Return (X, Y) of the center of cell containing provided text 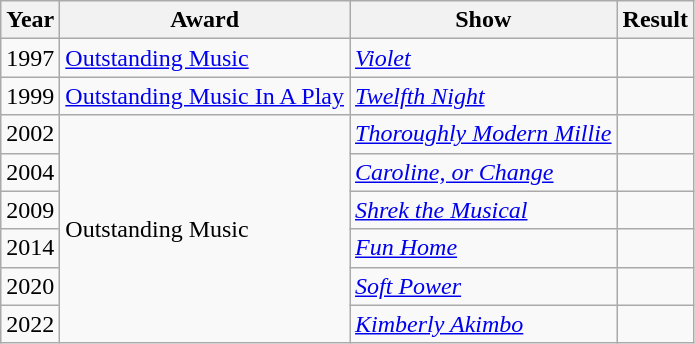
1999 (30, 96)
Soft Power (484, 286)
2004 (30, 172)
1997 (30, 58)
Caroline, or Change (484, 172)
Show (484, 20)
Shrek the Musical (484, 210)
2002 (30, 134)
Twelfth Night (484, 96)
Violet (484, 58)
2022 (30, 324)
2009 (30, 210)
Fun Home (484, 248)
Award (205, 20)
Result (655, 20)
Thoroughly Modern Millie (484, 134)
2014 (30, 248)
2020 (30, 286)
Outstanding Music In A Play (205, 96)
Year (30, 20)
Kimberly Akimbo (484, 324)
